Find where the given text appears and provide that cell's center as (X, Y) coordinate. 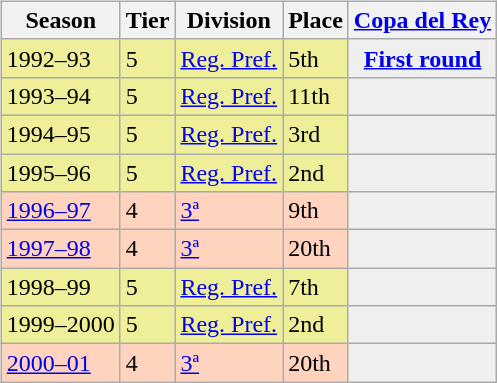
2000–01 (60, 363)
1993–94 (60, 96)
1994–95 (60, 134)
Place (316, 20)
11th (316, 96)
1992–93 (60, 58)
3rd (316, 134)
1997–98 (60, 249)
First round (422, 58)
7th (316, 287)
Copa del Rey (422, 20)
9th (316, 211)
1998–99 (60, 287)
Tier (148, 20)
Division (229, 20)
1995–96 (60, 173)
Season (60, 20)
1999–2000 (60, 325)
5th (316, 58)
1996–97 (60, 211)
